Find where the given text appears and provide that cell's center as (X, Y) coordinate. 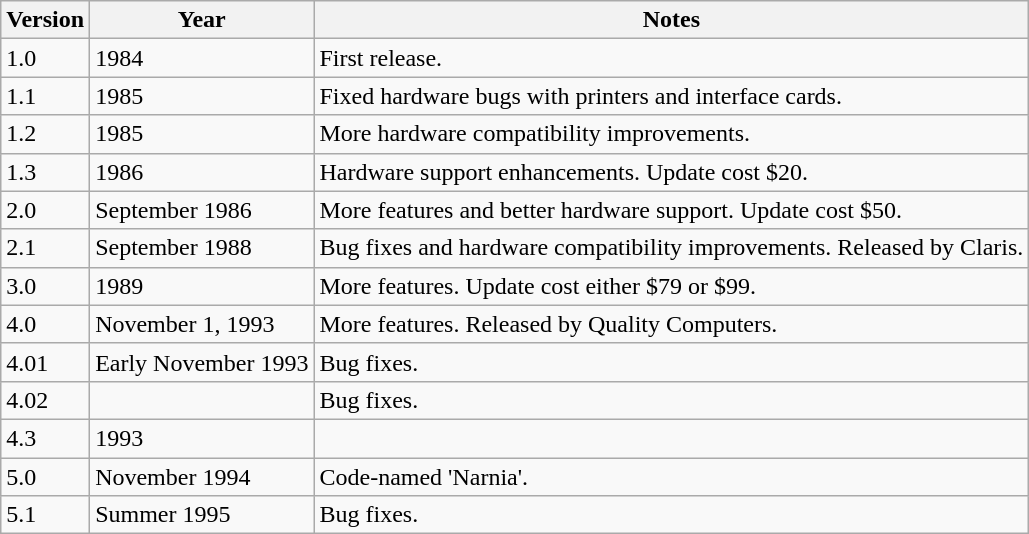
September 1986 (202, 210)
First release. (672, 58)
Year (202, 20)
Notes (672, 20)
More features and better hardware support. Update cost $50. (672, 210)
1.0 (46, 58)
1993 (202, 438)
5.1 (46, 515)
Bug fixes and hardware compatibility improvements. Released by Claris. (672, 248)
Hardware support enhancements. Update cost $20. (672, 172)
1984 (202, 58)
1989 (202, 286)
Early November 1993 (202, 362)
Summer 1995 (202, 515)
3.0 (46, 286)
More hardware compatibility improvements. (672, 134)
1.2 (46, 134)
September 1988 (202, 248)
Code-named 'Narnia'. (672, 477)
Fixed hardware bugs with printers and interface cards. (672, 96)
5.0 (46, 477)
1.1 (46, 96)
1986 (202, 172)
1.3 (46, 172)
November 1, 1993 (202, 324)
November 1994 (202, 477)
2.1 (46, 248)
More features. Released by Quality Computers. (672, 324)
4.01 (46, 362)
Version (46, 20)
2.0 (46, 210)
4.3 (46, 438)
More features. Update cost either $79 or $99. (672, 286)
4.0 (46, 324)
4.02 (46, 400)
